Extract the (X, Y) coordinate from the center of the cell holding the provided text.  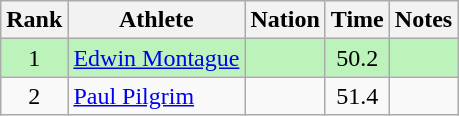
Nation (285, 20)
Notes (423, 20)
Edwin Montague (156, 58)
50.2 (357, 58)
Paul Pilgrim (156, 96)
Athlete (156, 20)
Rank (34, 20)
51.4 (357, 96)
Time (357, 20)
2 (34, 96)
1 (34, 58)
